Output the [x, y] coordinate of the center of the cell containing the given text.  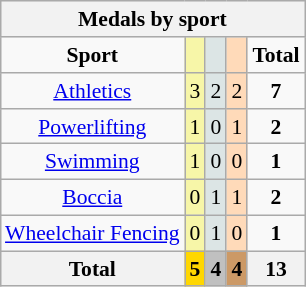
Swimming [92, 162]
5 [196, 269]
Sport [92, 55]
Athletics [92, 91]
Wheelchair Fencing [92, 233]
13 [276, 269]
Powerlifting [92, 126]
7 [276, 91]
Boccia [92, 197]
Medals by sport [152, 19]
3 [196, 91]
